For the text-containing cell, return its midpoint in (X, Y) coordinate format. 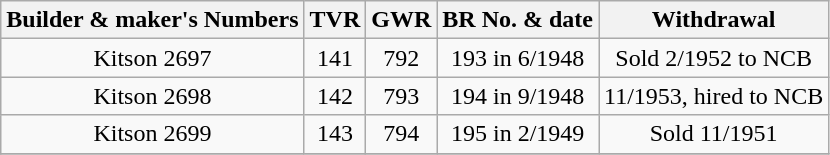
143 (335, 134)
792 (402, 58)
Kitson 2699 (152, 134)
141 (335, 58)
195 in 2/1949 (518, 134)
Sold 11/1951 (714, 134)
11/1953, hired to NCB (714, 96)
Builder & maker's Numbers (152, 20)
GWR (402, 20)
Withdrawal (714, 20)
793 (402, 96)
Sold 2/1952 to NCB (714, 58)
TVR (335, 20)
Kitson 2698 (152, 96)
794 (402, 134)
194 in 9/1948 (518, 96)
BR No. & date (518, 20)
142 (335, 96)
193 in 6/1948 (518, 58)
Kitson 2697 (152, 58)
